From the cell containing the given text, extract its center point as [x, y] coordinate. 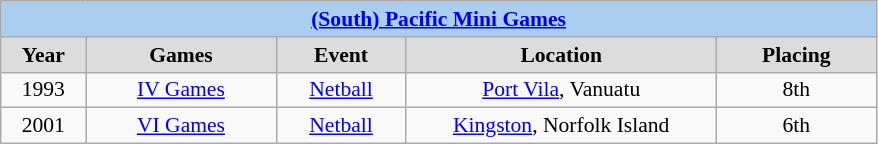
Year [44, 55]
8th [796, 90]
6th [796, 126]
IV Games [181, 90]
(South) Pacific Mini Games [439, 19]
Event [341, 55]
Games [181, 55]
Port Vila, Vanuatu [561, 90]
Placing [796, 55]
VI Games [181, 126]
2001 [44, 126]
1993 [44, 90]
Kingston, Norfolk Island [561, 126]
Location [561, 55]
